For the text-containing cell, return its midpoint in (X, Y) coordinate format. 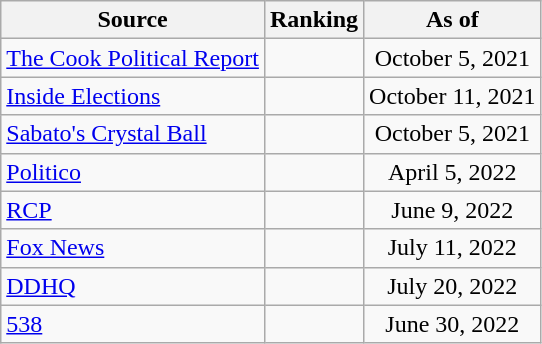
The Cook Political Report (133, 58)
As of (452, 20)
DDHQ (133, 286)
Ranking (314, 20)
July 20, 2022 (452, 286)
June 9, 2022 (452, 210)
April 5, 2022 (452, 172)
Fox News (133, 248)
October 11, 2021 (452, 96)
RCP (133, 210)
Inside Elections (133, 96)
538 (133, 324)
Sabato's Crystal Ball (133, 134)
June 30, 2022 (452, 324)
Politico (133, 172)
Source (133, 20)
July 11, 2022 (452, 248)
